Locate the cell with the specified text and output its [X, Y] center coordinate. 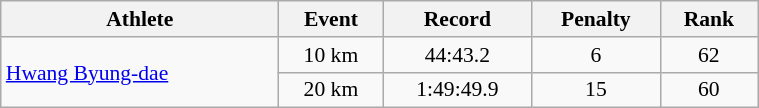
6 [596, 55]
1:49:49.9 [458, 90]
62 [709, 55]
Penalty [596, 19]
44:43.2 [458, 55]
Hwang Byung-dae [140, 72]
Event [331, 19]
Record [458, 19]
Athlete [140, 19]
Rank [709, 19]
20 km [331, 90]
10 km [331, 55]
60 [709, 90]
15 [596, 90]
